Identify which cell holds the provided text, then report its [x, y] central coordinate. 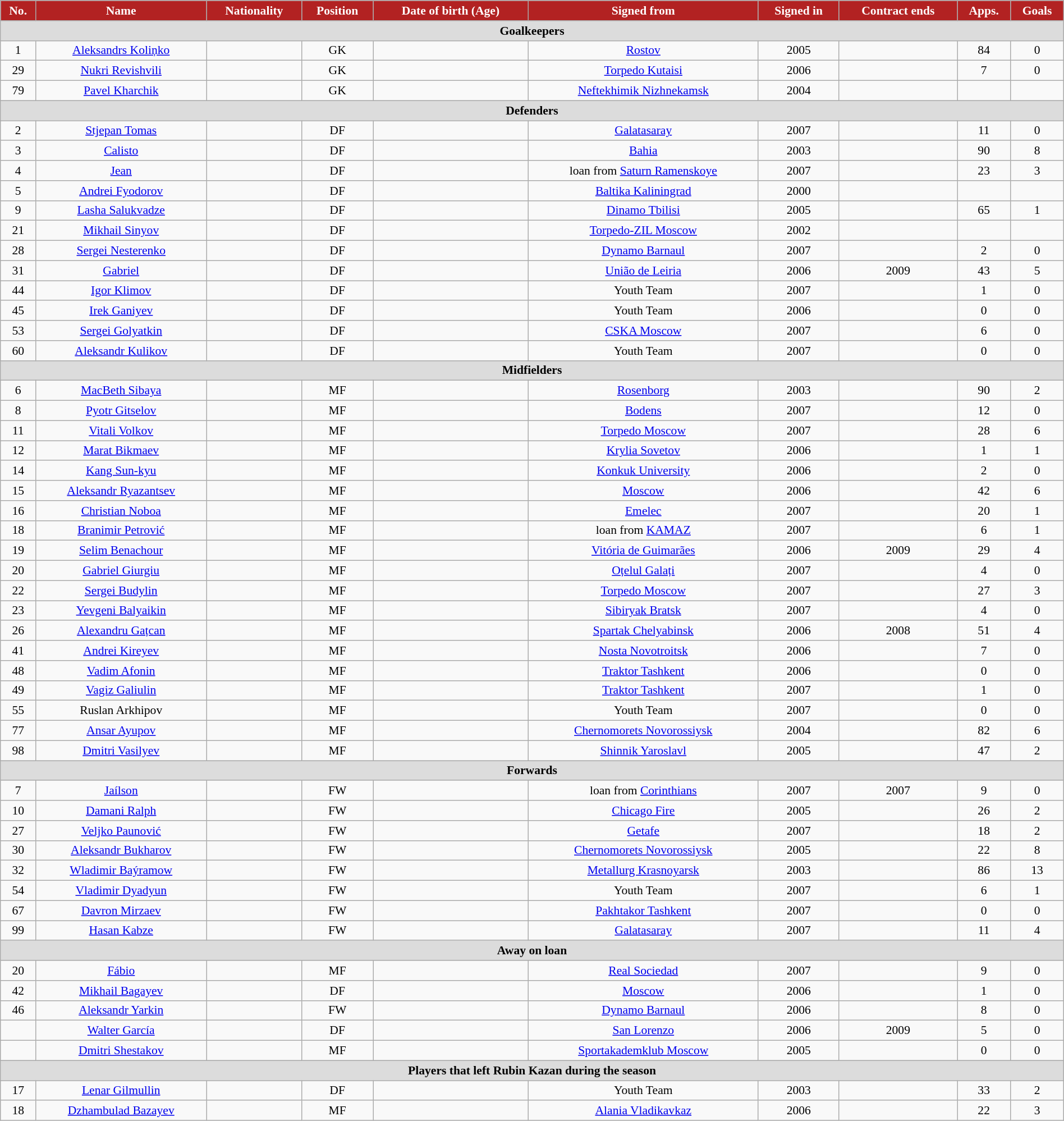
Pyotr Gitselov [121, 411]
Name [121, 11]
Contract ends [898, 11]
Vladimir Dyadyun [121, 891]
CSKA Moscow [643, 331]
47 [984, 751]
Apps. [984, 11]
32 [18, 871]
Calisto [121, 151]
Yevgeni Balyaikin [121, 611]
Nosta Novotroitsk [643, 651]
43 [984, 271]
Veljko Paunović [121, 831]
41 [18, 651]
Defenders [532, 111]
19 [18, 551]
Pakhtakor Tashkent [643, 910]
União de Leiria [643, 271]
33 [984, 1091]
49 [18, 690]
30 [18, 850]
Ansar Ayupov [121, 731]
21 [18, 231]
San Lorenzo [643, 1031]
Lenar Gilmullin [121, 1091]
Gabriel Giurgiu [121, 571]
Mikhail Bagayev [121, 991]
Damani Ralph [121, 811]
86 [984, 871]
Sergei Golyatkin [121, 331]
Date of birth (Age) [450, 11]
45 [18, 311]
Davron Mirzaev [121, 910]
53 [18, 331]
Pavel Kharchik [121, 91]
Real Sociedad [643, 971]
Mikhail Sinyov [121, 231]
MacBeth Sibaya [121, 391]
60 [18, 351]
Midfielders [532, 370]
Aleksandr Bukharov [121, 850]
Bodens [643, 411]
13 [1037, 871]
Fábio [121, 971]
Vitória de Guimarães [643, 551]
2008 [898, 631]
46 [18, 1010]
Away on loan [532, 951]
Selim Benachour [121, 551]
79 [18, 91]
67 [18, 910]
48 [18, 671]
Konkuk University [643, 471]
loan from Saturn Ramenskoye [643, 171]
Sibiryak Bratsk [643, 611]
Lasha Salukvadze [121, 211]
Bahia [643, 151]
17 [18, 1091]
Chicago Fire [643, 811]
Position [338, 11]
16 [18, 511]
Goalkeepers [532, 31]
Dmitri Vasilyev [121, 751]
Andrei Fyodorov [121, 191]
Aleksandr Ryazantsev [121, 491]
Emelec [643, 511]
2000 [799, 191]
Igor Klimov [121, 291]
Signed in [799, 11]
Sportakademklub Moscow [643, 1051]
Nationality [254, 11]
31 [18, 271]
loan from KAMAZ [643, 530]
Aleksandr Yarkin [121, 1010]
Aleksandr Kulikov [121, 351]
Players that left Rubin Kazan during the season [532, 1070]
Torpedo-ZIL Moscow [643, 231]
15 [18, 491]
Goals [1037, 11]
Walter García [121, 1031]
Dzhambulad Bazayev [121, 1111]
Jean [121, 171]
Forwards [532, 771]
Kang Sun-kyu [121, 471]
loan from Corinthians [643, 791]
Baltika Kaliningrad [643, 191]
44 [18, 291]
Vadim Afonin [121, 671]
Oțelul Galați [643, 571]
Krylia Sovetov [643, 451]
Gabriel [121, 271]
Alexandru Gațcan [121, 631]
54 [18, 891]
99 [18, 931]
55 [18, 711]
10 [18, 811]
Ruslan Arkhipov [121, 711]
No. [18, 11]
Sergei Nesterenko [121, 251]
Branimir Petrović [121, 530]
2002 [799, 231]
Vitali Volkov [121, 431]
84 [984, 51]
Getafe [643, 831]
Jaílson [121, 791]
Rosenborg [643, 391]
Irek Ganiyev [121, 311]
Andrei Kireyev [121, 651]
Alania Vladikavkaz [643, 1111]
Sergei Budylin [121, 591]
Wladimir Baýramow [121, 871]
65 [984, 211]
Aleksandrs Koliņko [121, 51]
82 [984, 731]
Shinnik Yaroslavl [643, 751]
Nukri Revishvili [121, 71]
Spartak Chelyabinsk [643, 631]
14 [18, 471]
Hasan Kabze [121, 931]
Marat Bikmaev [121, 451]
Neftekhimik Nizhnekamsk [643, 91]
Dinamo Tbilisi [643, 211]
51 [984, 631]
Torpedo Kutaisi [643, 71]
Rostov [643, 51]
Dmitri Shestakov [121, 1051]
Vagiz Galiulin [121, 690]
Metallurg Krasnoyarsk [643, 871]
Christian Noboa [121, 511]
Signed from [643, 11]
77 [18, 731]
Stjepan Tomas [121, 131]
98 [18, 751]
